Return (x, y) of the center of cell containing provided text 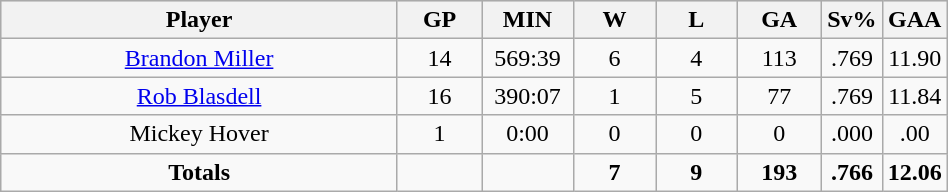
5 (696, 96)
11.90 (914, 58)
Sv% (852, 20)
Brandon Miller (200, 58)
.00 (914, 134)
Mickey Hover (200, 134)
GP (439, 20)
.766 (852, 172)
113 (780, 58)
Player (200, 20)
77 (780, 96)
16 (439, 96)
12.06 (914, 172)
569:39 (528, 58)
MIN (528, 20)
14 (439, 58)
9 (696, 172)
Totals (200, 172)
0:00 (528, 134)
4 (696, 58)
7 (614, 172)
6 (614, 58)
W (614, 20)
GA (780, 20)
Rob Blasdell (200, 96)
11.84 (914, 96)
390:07 (528, 96)
193 (780, 172)
L (696, 20)
GAA (914, 20)
.000 (852, 134)
